Return [X, Y] of the center of cell containing provided text 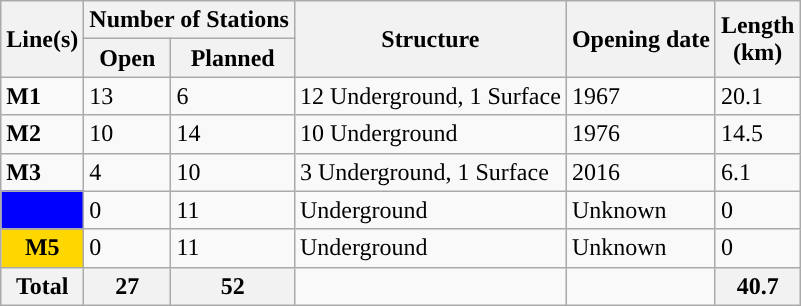
40.7 [757, 286]
Structure [430, 39]
52 [233, 286]
12 Underground, 1 Surface [430, 96]
27 [128, 286]
Line(s) [42, 39]
Planned [233, 58]
M1 [42, 96]
Opening date [640, 39]
Number of Stations [190, 20]
1967 [640, 96]
10 Underground [430, 134]
1976 [640, 134]
20.1 [757, 96]
Length(km) [757, 39]
4 [128, 172]
3 Underground, 1 Surface [430, 172]
M2 [42, 134]
13 [128, 96]
Open [128, 58]
6.1 [757, 172]
Total [42, 286]
2016 [640, 172]
14 [233, 134]
M5 [42, 248]
M3 [42, 172]
6 [233, 96]
14.5 [757, 134]
